Capture the cell that displays the provided text and extract its [x, y] central coordinate. 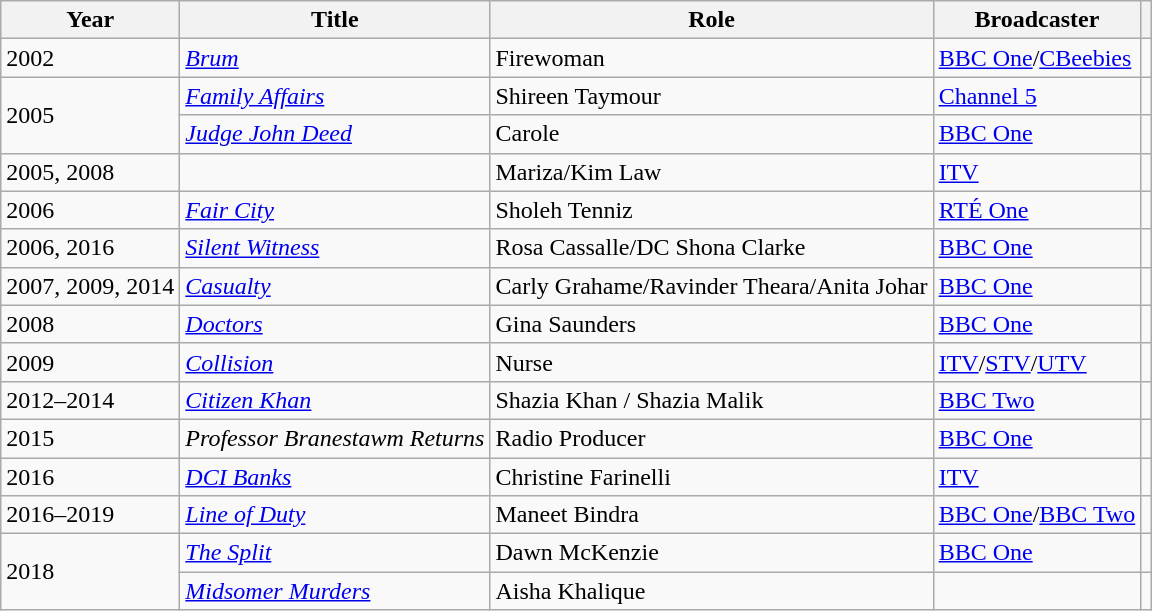
BBC Two [1037, 400]
2018 [90, 572]
Gina Saunders [712, 324]
Broadcaster [1037, 20]
Citizen Khan [335, 400]
Maneet Bindra [712, 515]
2005 [90, 115]
Carly Grahame/Ravinder Theara/Anita Johar [712, 286]
Midsomer Murders [335, 591]
Brum [335, 58]
2015 [90, 438]
Nurse [712, 362]
2012–2014 [90, 400]
The Split [335, 553]
Dawn McKenzie [712, 553]
Firewoman [712, 58]
Christine Farinelli [712, 477]
Line of Duty [335, 515]
Silent Witness [335, 248]
Title [335, 20]
DCI Banks [335, 477]
Radio Producer [712, 438]
Collision [335, 362]
Casualty [335, 286]
BBC One/CBeebies [1037, 58]
Carole [712, 134]
Shireen Taymour [712, 96]
2002 [90, 58]
2006, 2016 [90, 248]
Channel 5 [1037, 96]
Judge John Deed [335, 134]
Rosa Cassalle/DC Shona Clarke [712, 248]
RTÉ One [1037, 210]
Fair City [335, 210]
BBC One/BBC Two [1037, 515]
Role [712, 20]
Aisha Khalique [712, 591]
Sholeh Tenniz [712, 210]
2008 [90, 324]
Professor Branestawm Returns [335, 438]
2009 [90, 362]
Shazia Khan / Shazia Malik [712, 400]
Year [90, 20]
ITV/STV/UTV [1037, 362]
2006 [90, 210]
2016–2019 [90, 515]
2007, 2009, 2014 [90, 286]
Mariza/Kim Law [712, 172]
2005, 2008 [90, 172]
2016 [90, 477]
Doctors [335, 324]
Family Affairs [335, 96]
